For the text-containing cell, return its midpoint in [x, y] coordinate format. 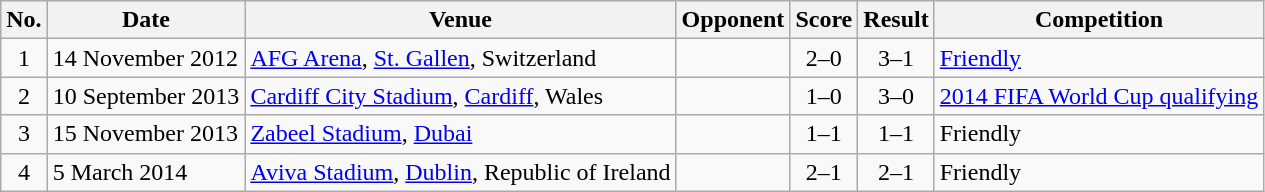
Date [146, 20]
Opponent [733, 20]
AFG Arena, St. Gallen, Switzerland [460, 58]
2 [24, 96]
No. [24, 20]
5 March 2014 [146, 172]
3 [24, 134]
3–0 [896, 96]
1 [24, 58]
15 November 2013 [146, 134]
Result [896, 20]
3–1 [896, 58]
2–0 [824, 58]
4 [24, 172]
Venue [460, 20]
Zabeel Stadium, Dubai [460, 134]
Aviva Stadium, Dublin, Republic of Ireland [460, 172]
Cardiff City Stadium, Cardiff, Wales [460, 96]
Score [824, 20]
2014 FIFA World Cup qualifying [1099, 96]
10 September 2013 [146, 96]
Competition [1099, 20]
14 November 2012 [146, 58]
1–0 [824, 96]
